Identify which cell holds the provided text, then report its (x, y) central coordinate. 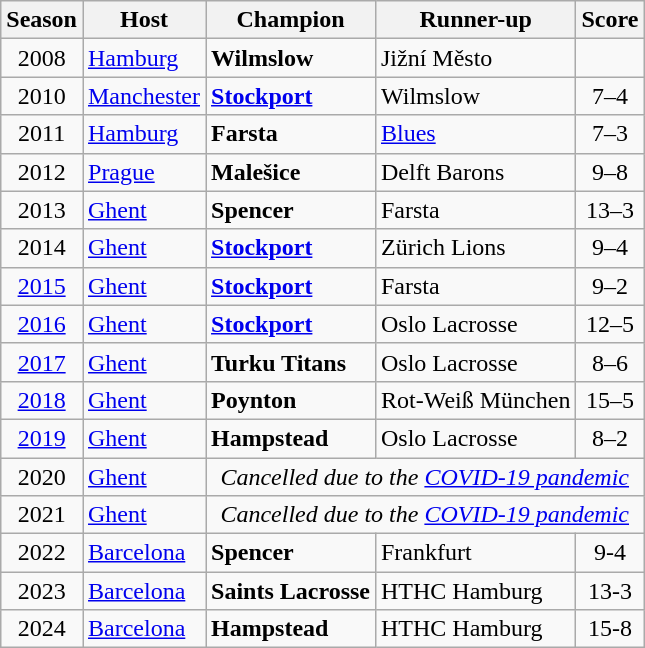
2022 (42, 553)
Score (610, 20)
2024 (42, 629)
9–8 (610, 172)
2021 (42, 515)
9–4 (610, 248)
2013 (42, 210)
2011 (42, 134)
Malešice (291, 172)
Poynton (291, 400)
13-3 (610, 591)
Saints Lacrosse (291, 591)
12–5 (610, 324)
2016 (42, 324)
2015 (42, 286)
Rot-Weiß München (475, 400)
Manchester (144, 96)
7–3 (610, 134)
9–2 (610, 286)
2017 (42, 362)
9-4 (610, 553)
Jižní Město (475, 58)
8–6 (610, 362)
8–2 (610, 438)
2012 (42, 172)
7–4 (610, 96)
Host (144, 20)
13–3 (610, 210)
2023 (42, 591)
2020 (42, 477)
Frankfurt (475, 553)
Runner-up (475, 20)
Zürich Lions (475, 248)
Blues (475, 134)
Season (42, 20)
2008 (42, 58)
2010 (42, 96)
Champion (291, 20)
15-8 (610, 629)
Turku Titans (291, 362)
2014 (42, 248)
2018 (42, 400)
Prague (144, 172)
15–5 (610, 400)
Delft Barons (475, 172)
2019 (42, 438)
